Return [X, Y] of the center of cell containing provided text 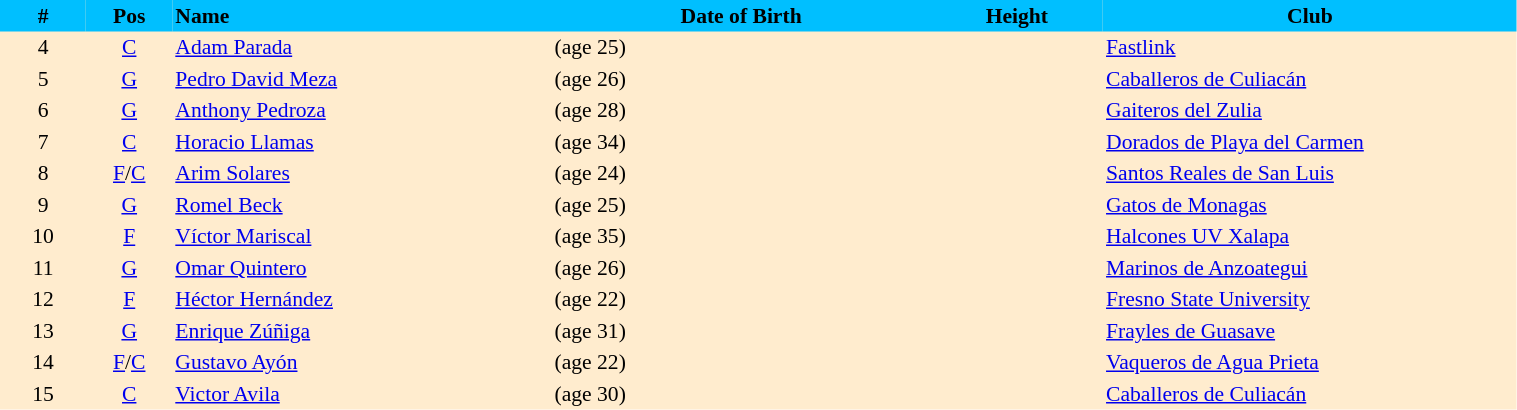
7 [43, 142]
Arim Solares [362, 174]
Gustavo Ayón [362, 362]
Pos [129, 16]
Horacio Llamas [362, 142]
(age 24) [742, 174]
10 [43, 236]
Santos Reales de San Luis [1310, 174]
Víctor Mariscal [362, 236]
4 [43, 48]
Club [1310, 16]
(age 30) [742, 394]
9 [43, 205]
Name [362, 16]
Enrique Zúñiga [362, 331]
Height [1017, 16]
14 [43, 362]
Gatos de Monagas [1310, 205]
Frayles de Guasave [1310, 331]
Marinos de Anzoategui [1310, 268]
13 [43, 331]
Gaiteros del Zulia [1310, 110]
Anthony Pedroza [362, 110]
Vaqueros de Agua Prieta [1310, 362]
Omar Quintero [362, 268]
5 [43, 79]
11 [43, 268]
(age 28) [742, 110]
(age 34) [742, 142]
15 [43, 394]
(age 35) [742, 236]
Héctor Hernández [362, 300]
Romel Beck [362, 205]
Dorados de Playa del Carmen [1310, 142]
Fastlink [1310, 48]
8 [43, 174]
# [43, 16]
Pedro David Meza [362, 79]
Halcones UV Xalapa [1310, 236]
6 [43, 110]
Adam Parada [362, 48]
12 [43, 300]
Victor Avila [362, 394]
Date of Birth [742, 16]
(age 31) [742, 331]
Fresno State University [1310, 300]
